Locate the cell with the specified text and output its (x, y) center coordinate. 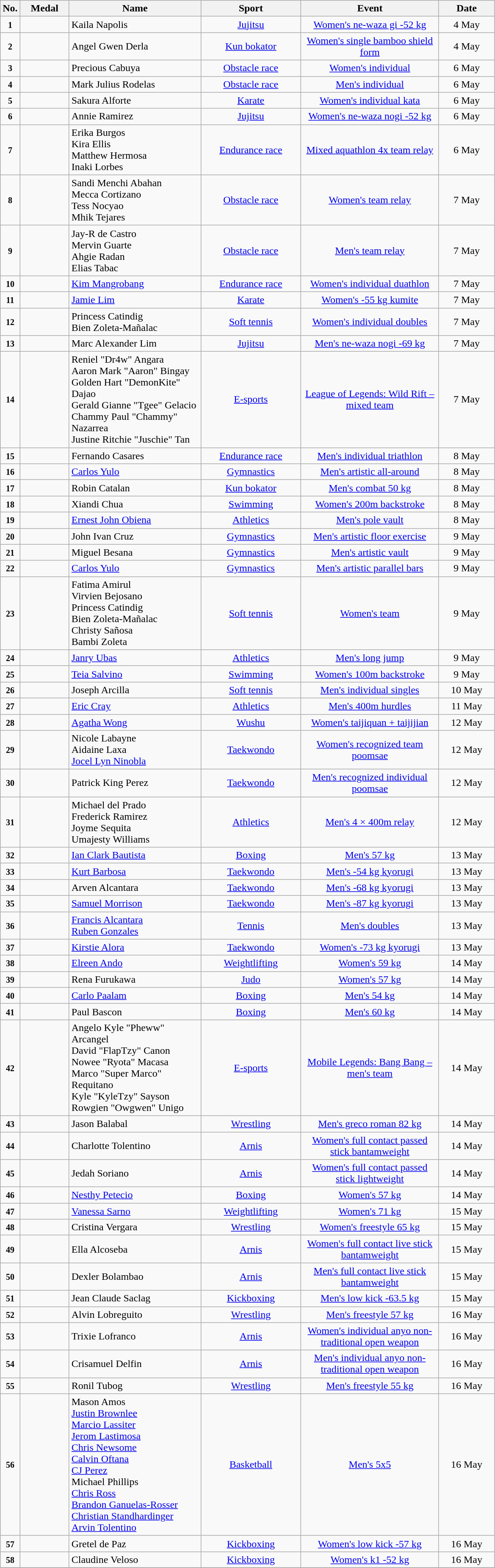
32 (10, 855)
17 (10, 488)
22 (10, 568)
Women's 100m backstroke (370, 674)
Women's ne-waza gi -52 kg (370, 25)
Men's long jump (370, 658)
Men's artistic parallel bars (370, 568)
Women's ne-waza nogi -52 kg (370, 116)
Judo (251, 979)
35 (10, 904)
33 (10, 871)
4 (10, 84)
Men's artistic all-around (370, 472)
Sport (251, 8)
Rena Furukawa (135, 979)
Men's freestyle 57 kg (370, 1314)
Women's team relay (370, 200)
Samuel Morrison (135, 904)
Men's team relay (370, 251)
Men's -68 kg kyorugi (370, 887)
Medal (44, 8)
53 (10, 1337)
Alvin Lobreguito (135, 1314)
Claudine Veloso (135, 1560)
Erika BurgosKira EllisMatthew HermosaInaki Lorbes (135, 150)
Women's taijiquan + taijijian (370, 722)
7 (10, 150)
Miguel Besana (135, 552)
Men's individual triathlon (370, 456)
Women's individual (370, 68)
Cristina Vergara (135, 1227)
38 (10, 963)
Women's 59 kg (370, 963)
26 (10, 690)
14 (10, 400)
18 (10, 504)
Precious Cabuya (135, 68)
21 (10, 552)
Date (467, 8)
Men's artistic floor exercise (370, 536)
36 (10, 925)
9 (10, 251)
Men's low kick -63.5 kg (370, 1298)
58 (10, 1560)
Eric Cray (135, 706)
Jean Claude Saclag (135, 1298)
Janry Ubas (135, 658)
Men's pole vault (370, 520)
3 (10, 68)
Men's -87 kg kyorugi (370, 904)
Men's 5x5 (370, 1464)
Mixed aquathlon 4x team relay (370, 150)
Men's ne-waza nogi -69 kg (370, 344)
25 (10, 674)
47 (10, 1211)
41 (10, 1011)
Fatima Amirul Virvien Bejosano Princess Catindig Bien Zoleta-Mañalac Christy Sañosa Bambi Zoleta (135, 613)
11 (10, 300)
11 May (467, 706)
42 (10, 1067)
57 (10, 1543)
10 May (467, 690)
Kaila Napolis (135, 25)
Women's full contact live stick bantamweight (370, 1249)
Nicole LabayneAidaine LaxaJocel Lyn Ninobla (135, 750)
Kirstie Alora (135, 947)
Mobile Legends: Bang Bang – men's team (370, 1067)
46 (10, 1195)
Name (135, 8)
Francis Alcantara Ruben Gonzales (135, 925)
23 (10, 613)
55 (10, 1386)
51 (10, 1298)
49 (10, 1249)
19 (10, 520)
Men's individual (370, 84)
Ella Alcoseba (135, 1249)
Charlotte Tolentino (135, 1145)
27 (10, 706)
28 (10, 722)
52 (10, 1314)
Women's low kick -57 kg (370, 1543)
29 (10, 750)
Women's -73 kg kyorugi (370, 947)
54 (10, 1364)
Robin Catalan (135, 488)
John Ivan Cruz (135, 536)
8 (10, 200)
Men's individual singles (370, 690)
56 (10, 1464)
Women's individual kata (370, 100)
Men's 57 kg (370, 855)
Tennis (251, 925)
Women's full contact passed stick lightweight (370, 1173)
Elreen Ando (135, 963)
10 (10, 284)
Agatha Wong (135, 722)
Women's -55 kg kumite (370, 300)
Women's 71 kg (370, 1211)
Women's team (370, 613)
43 (10, 1124)
Annie Ramirez (135, 116)
Teia Salvino (135, 674)
Women's freestyle 65 kg (370, 1227)
Women's single bamboo shield form (370, 47)
Women's individual anyo non-traditional open weapon (370, 1337)
Patrick King Perez (135, 783)
Men's combat 50 kg (370, 488)
Men's 400m hurdles (370, 706)
Men's doubles (370, 925)
Men's greco roman 82 kg (370, 1124)
48 (10, 1227)
Trixie Lofranco (135, 1337)
16 (10, 472)
Men's -54 kg kyorugi (370, 871)
Kim Mangrobang (135, 284)
5 (10, 100)
Sakura Alforte (135, 100)
15 (10, 456)
Mark Julius Rodelas (135, 84)
34 (10, 887)
Fernando Casares (135, 456)
Michael del PradoFrederick RamirezJoyme SequitaUmajesty Williams (135, 822)
Men's 4 × 400m relay (370, 822)
Xiandi Chua (135, 504)
Ian Clark Bautista (135, 855)
Men's freestyle 55 kg (370, 1386)
Carlo Paalam (135, 995)
39 (10, 979)
Men's 54 kg (370, 995)
50 (10, 1276)
Angelo Kyle "Pheww" Arcangel David "FlapTzy" Canon Nowee "Ryota" Macasa Marco "Super Marco" Requitano Kyle "KyleTzy" Sayson Rowgien "Owgwen" Unigo (135, 1067)
45 (10, 1173)
Ronil Tubog (135, 1386)
40 (10, 995)
Women's individual duathlon (370, 284)
Men's 60 kg (370, 1011)
2 (10, 47)
Ernest John Obiena (135, 520)
Dexler Bolambao (135, 1276)
Crisamuel Delfin (135, 1364)
Jason Balabal (135, 1124)
League of Legends: Wild Rift – mixed team (370, 400)
Arven Alcantara (135, 887)
24 (10, 658)
Marc Alexander Lim (135, 344)
Nesthy Petecio (135, 1195)
Jedah Soriano (135, 1173)
Princess Catindig Bien Zoleta-Mañalac (135, 322)
1 (10, 25)
No. (10, 8)
Women's recognized team poomsae (370, 750)
Jamie Lim (135, 300)
Event (370, 8)
44 (10, 1145)
Men's full contact live stick bantamweight (370, 1276)
Vanessa Sarno (135, 1211)
12 (10, 322)
Men's artistic vault (370, 552)
30 (10, 783)
37 (10, 947)
Women's k1 -52 kg (370, 1560)
Sandi Menchi AbahanMecca CortizanoTess NocyaoMhik Tejares (135, 200)
Gretel de Paz (135, 1543)
Men's individual anyo non-traditional open weapon (370, 1364)
13 (10, 344)
6 (10, 116)
Wushu (251, 722)
Basketball (251, 1464)
20 (10, 536)
Women's full contact passed stick bantamweight (370, 1145)
Jay-R de CastroMervin GuarteAhgie RadanElias Tabac (135, 251)
Women's individual doubles (370, 322)
Women's 200m backstroke (370, 504)
Paul Bascon (135, 1011)
Joseph Arcilla (135, 690)
Angel Gwen Derla (135, 47)
Kurt Barbosa (135, 871)
Men's recognized individual poomsae (370, 783)
31 (10, 822)
